Pinpoint the cell where the given text exists, returning its (X, Y) midpoint coordinate. 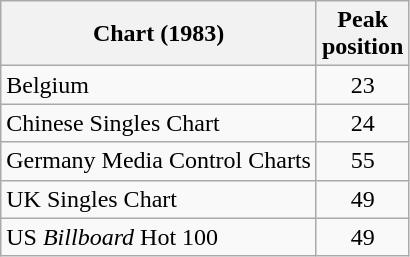
Peakposition (362, 34)
Chart (1983) (159, 34)
24 (362, 123)
US Billboard Hot 100 (159, 237)
Germany Media Control Charts (159, 161)
Chinese Singles Chart (159, 123)
55 (362, 161)
23 (362, 85)
Belgium (159, 85)
UK Singles Chart (159, 199)
